For the text-containing cell, return its midpoint in (X, Y) coordinate format. 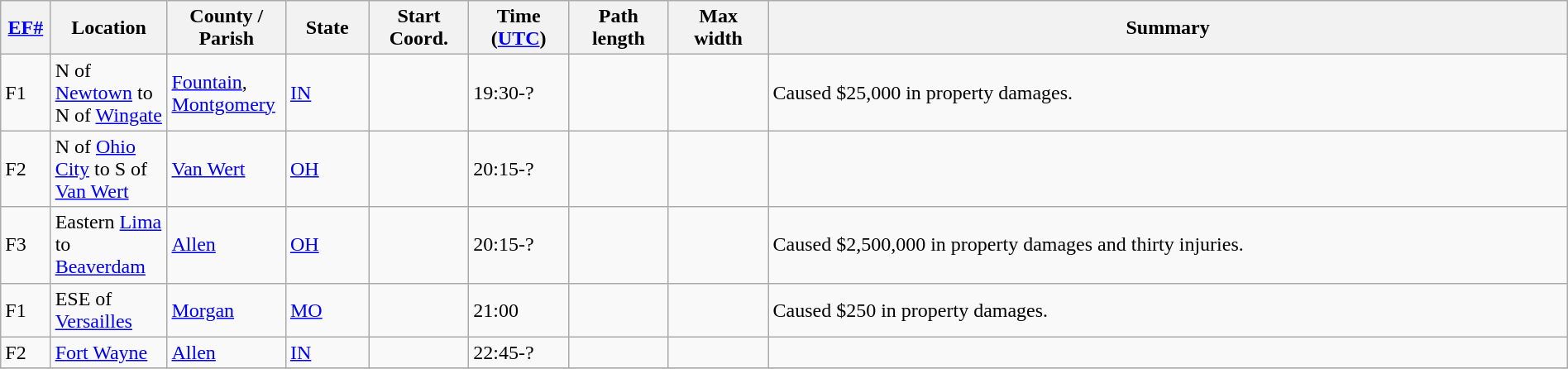
Caused $2,500,000 in property damages and thirty injuries. (1168, 245)
19:30-? (519, 93)
MO (327, 309)
Van Wert (227, 169)
Location (109, 28)
EF# (26, 28)
Caused $25,000 in property damages. (1168, 93)
F3 (26, 245)
21:00 (519, 309)
Start Coord. (418, 28)
Path length (619, 28)
Fountain, Montgomery (227, 93)
Caused $250 in property damages. (1168, 309)
Fort Wayne (109, 352)
State (327, 28)
Max width (718, 28)
N of Newtown to N of Wingate (109, 93)
Time (UTC) (519, 28)
ESE of Versailles (109, 309)
Summary (1168, 28)
22:45-? (519, 352)
Eastern Lima to Beaverdam (109, 245)
County / Parish (227, 28)
Morgan (227, 309)
N of Ohio City to S of Van Wert (109, 169)
